Detect which cell encompasses the target text, then output its (x, y) center coordinate. 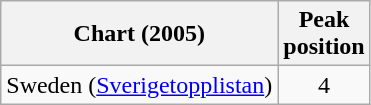
Sweden (Sverigetopplistan) (140, 85)
4 (324, 85)
Chart (2005) (140, 34)
Peakposition (324, 34)
